Identify which cell holds the provided text, then report its [x, y] central coordinate. 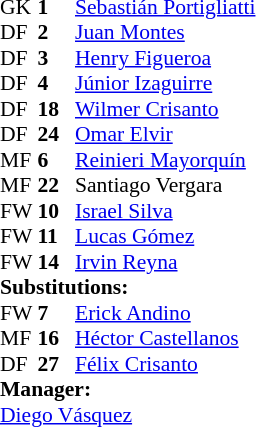
10 [57, 211]
14 [57, 262]
3 [57, 58]
18 [57, 109]
Reinieri Mayorquín [165, 160]
Substitutions: [128, 287]
Israel Silva [165, 211]
Héctor Castellanos [165, 339]
Erick Andino [165, 313]
6 [57, 160]
27 [57, 364]
4 [57, 83]
Irvin Reyna [165, 262]
Santiago Vergara [165, 185]
11 [57, 237]
Manager: [128, 389]
16 [57, 339]
Félix Crisanto [165, 364]
Juan Montes [165, 33]
Henry Figueroa [165, 58]
2 [57, 33]
22 [57, 185]
7 [57, 313]
Lucas Gómez [165, 237]
Omar Elvir [165, 135]
Júnior Izaguirre [165, 83]
Wilmer Crisanto [165, 109]
24 [57, 135]
